Return the [X, Y] coordinate for the center point of the cell that contains the specified text.  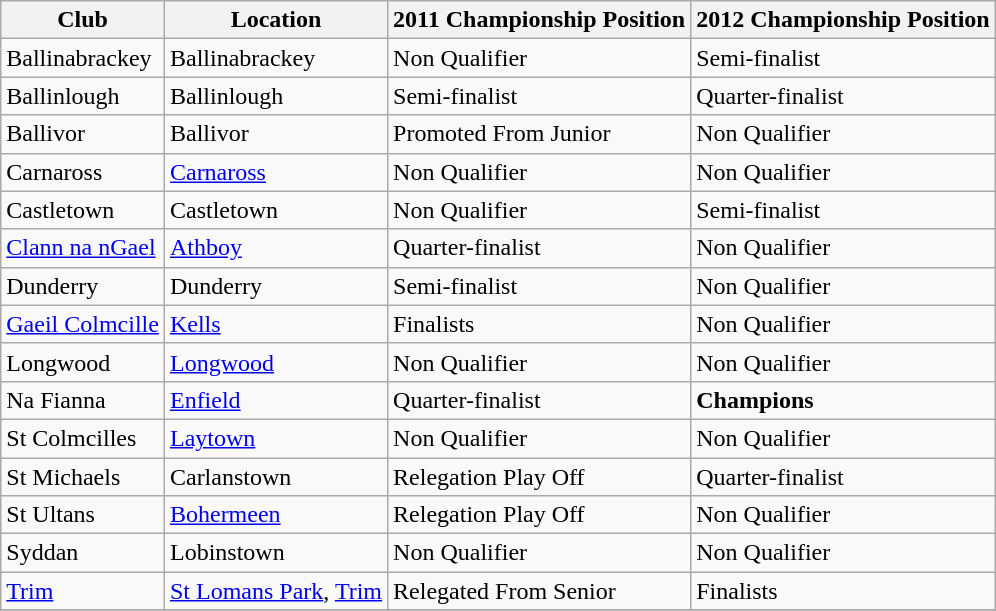
Laytown [276, 438]
Na Fianna [83, 400]
St Lomans Park, Trim [276, 591]
2011 Championship Position [540, 20]
Syddan [83, 553]
St Michaels [83, 477]
Enfield [276, 400]
Kells [276, 324]
Athboy [276, 248]
Carlanstown [276, 477]
Trim [83, 591]
Clann na nGael [83, 248]
2012 Championship Position [843, 20]
Gaeil Colmcille [83, 324]
Location [276, 20]
Lobinstown [276, 553]
St Colmcilles [83, 438]
Promoted From Junior [540, 134]
Relegated From Senior [540, 591]
St Ultans [83, 515]
Champions [843, 400]
Club [83, 20]
Bohermeen [276, 515]
